From the cell containing the given text, extract its center point as (X, Y) coordinate. 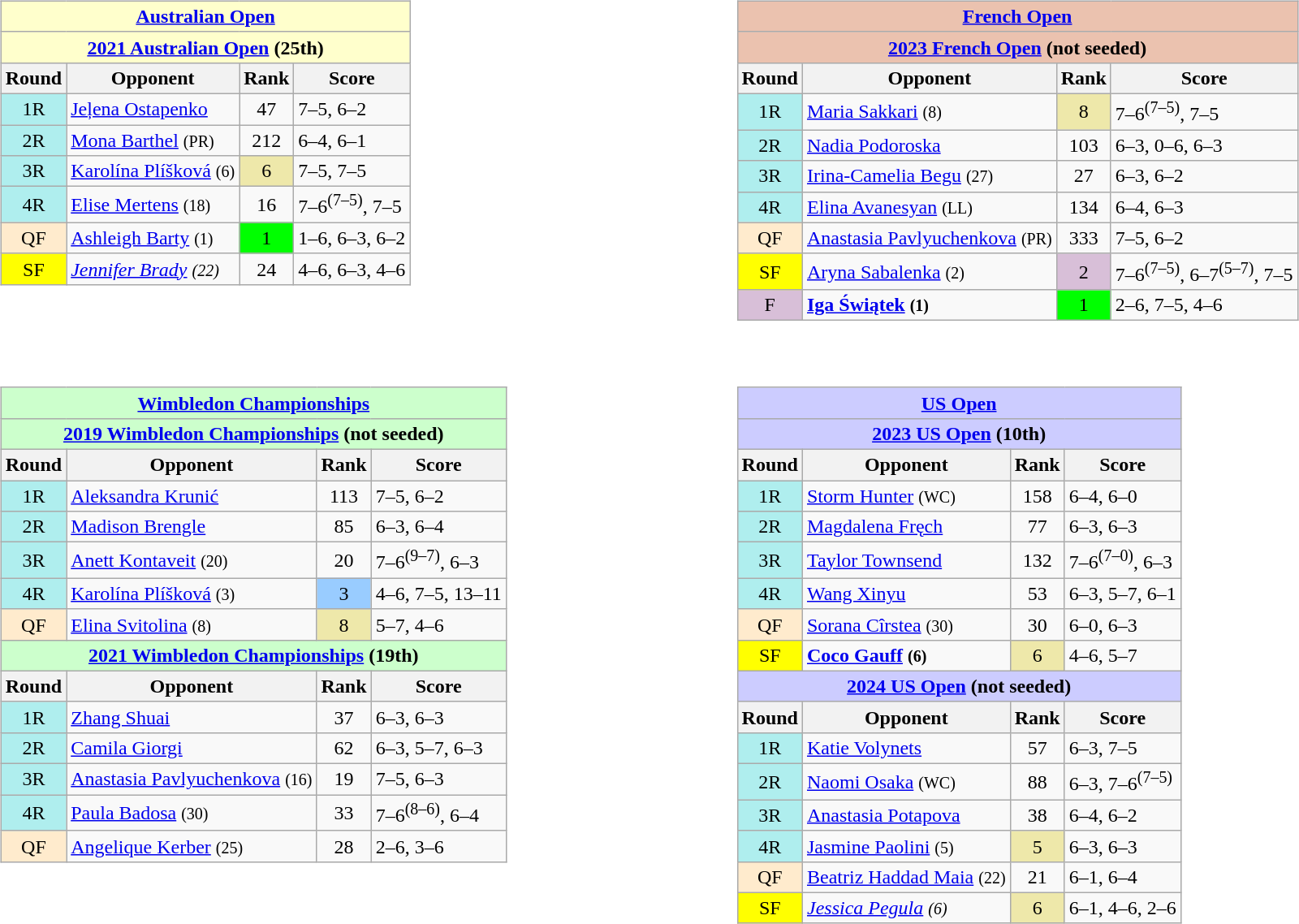
6–0, 6–3 (1122, 624)
2 (1083, 271)
16 (266, 205)
4–6, 6–3, 4–6 (352, 269)
2021 Wimbledon Championships (19th) (253, 655)
62 (344, 749)
Anastasia Potapova (906, 815)
Elise Mertens (18) (153, 205)
7–6(8–6), 6–4 (438, 814)
Iga Świątek (1) (929, 305)
Zhang Shuai (192, 717)
21 (1038, 877)
Aleksandra Krunić (192, 496)
3 (344, 594)
Aryna Sabalenka (2) (929, 271)
37 (344, 717)
38 (1038, 815)
212 (266, 140)
6–4, 6–2 (1122, 815)
27 (1083, 176)
4–6, 5–7 (1122, 655)
7–6(7–0), 6–3 (1122, 560)
33 (344, 814)
77 (1038, 527)
F (770, 305)
6–3, 5–7, 6–3 (438, 749)
Elina Svitolina (8) (192, 624)
47 (266, 109)
28 (344, 846)
7–6(9–7), 6–3 (438, 560)
53 (1038, 594)
Maria Sakkari (8) (929, 112)
Karolína Plíšková (3) (192, 594)
Ashleigh Barty (1) (153, 238)
Karolína Plíšková (6) (153, 171)
2–6, 7–5, 4–6 (1204, 305)
Mona Barthel (PR) (153, 140)
Wang Xinyu (906, 594)
6–3, 7–5 (1122, 749)
20 (344, 560)
Jessica Pegula (6) (906, 908)
7–6(7–5), 6–7(5–7), 7–5 (1204, 271)
6–3, 6–2 (1204, 176)
2024 US Open (not seeded) (959, 686)
6–3, 7–6(7–5) (1122, 783)
Katie Volynets (906, 749)
Nadia Podoroska (929, 145)
6–1, 4–6, 2–6 (1122, 908)
103 (1083, 145)
7–5, 7–5 (352, 171)
30 (1038, 624)
333 (1083, 238)
85 (344, 527)
Sorana Cîrstea (30) (906, 624)
88 (1038, 783)
2023 US Open (10th) (959, 434)
Camila Giorgi (192, 749)
Jennifer Brady (22) (153, 269)
6–1, 6–4 (1122, 877)
Madison Brengle (192, 527)
7–5, 6–3 (438, 779)
Paula Badosa (30) (192, 814)
2023 French Open (not seeded) (1017, 47)
Taylor Townsend (906, 560)
6–3, 6–4 (438, 527)
4–6, 7–5, 13–11 (438, 594)
Beatriz Haddad Maia (22) (906, 877)
6–3, 0–6, 6–3 (1204, 145)
Jasmine Paolini (5) (906, 846)
19 (344, 779)
Coco Gauff (6) (906, 655)
Elina Avanesyan (LL) (929, 207)
2019 Wimbledon Championships (not seeded) (253, 434)
2021 Australian Open (25th) (205, 47)
5 (1038, 846)
Anett Kontaveit (20) (192, 560)
6–4, 6–1 (352, 140)
French Open (1017, 16)
Angelique Kerber (25) (192, 846)
134 (1083, 207)
Australian Open (205, 16)
Magdalena Fręch (906, 527)
6–4, 6–0 (1122, 496)
113 (344, 496)
158 (1038, 496)
Wimbledon Championships (253, 403)
57 (1038, 749)
US Open (959, 403)
2–6, 3–6 (438, 846)
5–7, 4–6 (438, 624)
132 (1038, 560)
24 (266, 269)
Anastasia Pavlyuchenkova (16) (192, 779)
1–6, 6–3, 6–2 (352, 238)
Naomi Osaka (WC) (906, 783)
6–4, 6–3 (1204, 207)
Storm Hunter (WC) (906, 496)
Anastasia Pavlyuchenkova (PR) (929, 238)
6–3, 5–7, 6–1 (1122, 594)
Irina-Camelia Begu (27) (929, 176)
Jeļena Ostapenko (153, 109)
